Identify which cell holds the provided text, then report its (x, y) central coordinate. 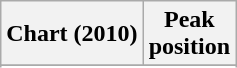
Peakposition (189, 34)
Chart (2010) (72, 34)
